Return (X, Y) of the center of cell containing provided text 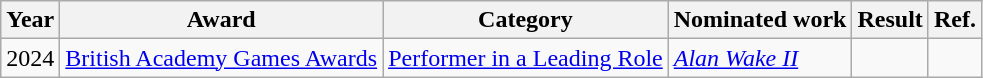
Alan Wake II (760, 58)
Nominated work (760, 20)
2024 (30, 58)
Year (30, 20)
Award (222, 20)
Result (890, 20)
Ref. (954, 20)
Category (526, 20)
Performer in a Leading Role (526, 58)
British Academy Games Awards (222, 58)
